Pinpoint the cell where the given text exists, returning its [X, Y] midpoint coordinate. 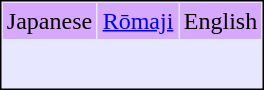
Rōmaji [138, 21]
Japanese [49, 21]
English [220, 21]
